For the text-containing cell, return its midpoint in (X, Y) coordinate format. 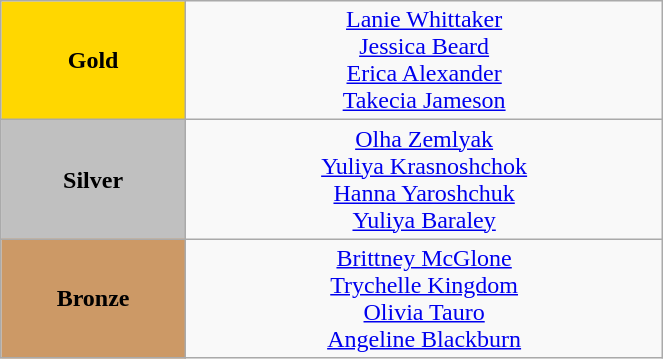
Brittney McGloneTrychelle KingdomOlivia TauroAngeline Blackburn (424, 298)
Bronze (94, 298)
Olha ZemlyakYuliya KrasnoshchokHanna YaroshchukYuliya Baraley (424, 180)
Lanie WhittakerJessica BeardErica AlexanderTakecia Jameson (424, 60)
Gold (94, 60)
Silver (94, 180)
